Return (X, Y) of the center of cell containing provided text 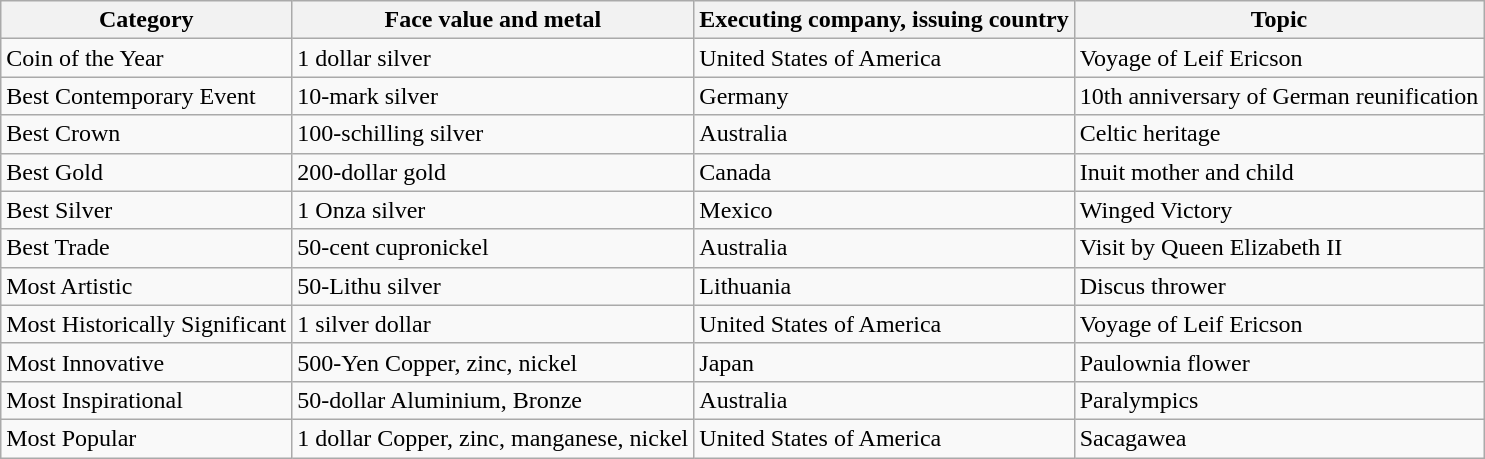
Best Gold (146, 172)
100-schilling silver (493, 134)
Mexico (884, 210)
Paulownia flower (1279, 362)
Face value and metal (493, 20)
1 dollar Copper, zinc, manganese, nickel (493, 438)
Lithuania (884, 286)
50-dollar Aluminium, Bronze (493, 400)
500-Yen Copper, zinc, nickel (493, 362)
Inuit mother and child (1279, 172)
Sacagawea (1279, 438)
10th anniversary of German reunification (1279, 96)
200-dollar gold (493, 172)
Visit by Queen Elizabeth II (1279, 248)
Discus thrower (1279, 286)
50-cent cupronickel (493, 248)
Best Trade (146, 248)
Best Silver (146, 210)
Topic (1279, 20)
Best Crown (146, 134)
Best Contemporary Event (146, 96)
50-Lithu silver (493, 286)
1 Onza silver (493, 210)
Japan (884, 362)
Germany (884, 96)
Category (146, 20)
1 silver dollar (493, 324)
Most Inspirational (146, 400)
Coin of the Year (146, 58)
Paralympics (1279, 400)
Most Innovative (146, 362)
10-mark silver (493, 96)
Canada (884, 172)
Executing company, issuing country (884, 20)
Most Historically Significant (146, 324)
Winged Victory (1279, 210)
Most Artistic (146, 286)
1 dollar silver (493, 58)
Celtic heritage (1279, 134)
Most Popular (146, 438)
